Output the (x, y) coordinate of the center of the cell containing the given text.  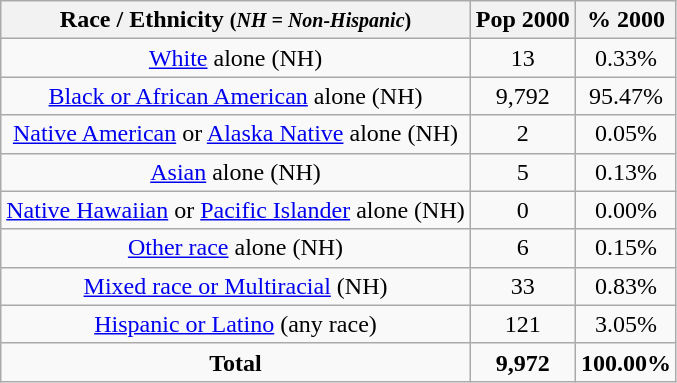
9,972 (522, 362)
Native Hawaiian or Pacific Islander alone (NH) (236, 210)
Black or African American alone (NH) (236, 96)
Asian alone (NH) (236, 172)
121 (522, 324)
95.47% (626, 96)
2 (522, 134)
White alone (NH) (236, 58)
0.33% (626, 58)
Total (236, 362)
0.05% (626, 134)
5 (522, 172)
Hispanic or Latino (any race) (236, 324)
0.13% (626, 172)
Other race alone (NH) (236, 248)
0.15% (626, 248)
0 (522, 210)
Native American or Alaska Native alone (NH) (236, 134)
100.00% (626, 362)
6 (522, 248)
Pop 2000 (522, 20)
0.83% (626, 286)
Race / Ethnicity (NH = Non-Hispanic) (236, 20)
33 (522, 286)
13 (522, 58)
0.00% (626, 210)
9,792 (522, 96)
3.05% (626, 324)
Mixed race or Multiracial (NH) (236, 286)
% 2000 (626, 20)
